Search for the cell housing the specified text and yield its [x, y] center coordinate. 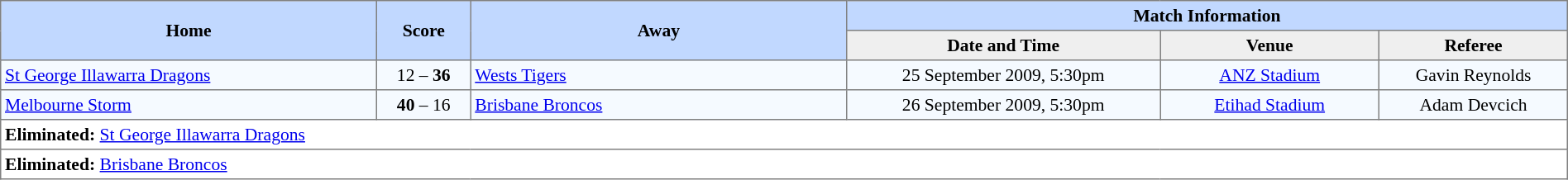
ANZ Stadium [1270, 75]
Score [423, 31]
Date and Time [1004, 45]
Etihad Stadium [1270, 105]
Home [189, 31]
Eliminated: St George Illawarra Dragons [784, 135]
Melbourne Storm [189, 105]
12 – 36 [423, 75]
40 – 16 [423, 105]
Match Information [1207, 16]
Venue [1270, 45]
Adam Devcich [1474, 105]
Brisbane Broncos [658, 105]
St George Illawarra Dragons [189, 75]
Referee [1474, 45]
Eliminated: Brisbane Broncos [784, 164]
Gavin Reynolds [1474, 75]
Wests Tigers [658, 75]
25 September 2009, 5:30pm [1004, 75]
26 September 2009, 5:30pm [1004, 105]
Away [658, 31]
